Provide the [X, Y] coordinate of the cell's center where the given text is located.  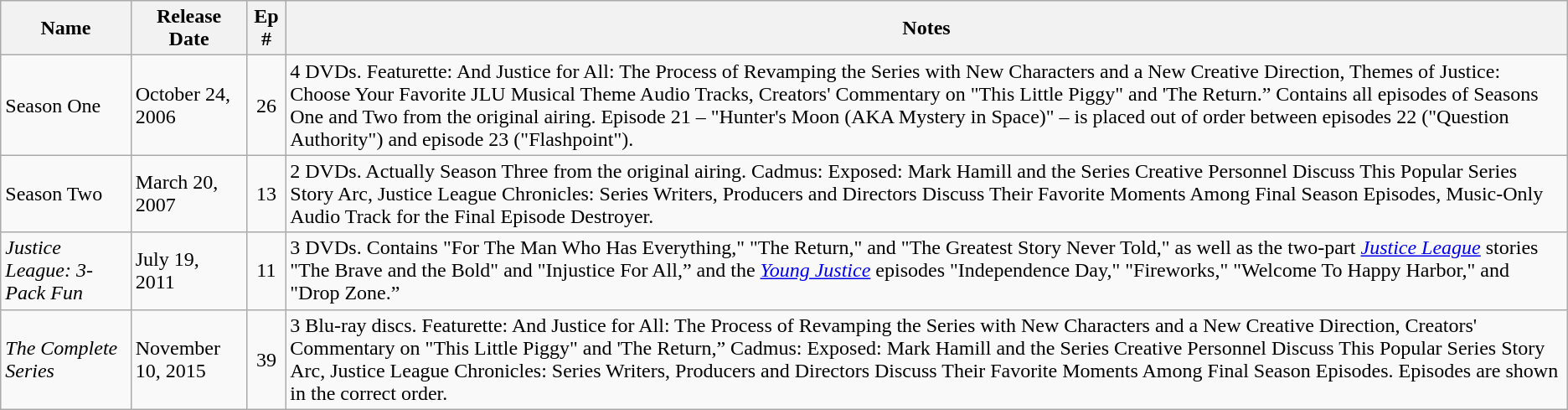
Justice League: 3-Pack Fun [65, 271]
Season One [65, 106]
Name [65, 29]
Release Date [189, 29]
13 [266, 194]
Season Two [65, 194]
Ep # [266, 29]
The Complete Series [65, 359]
November 10, 2015 [189, 359]
39 [266, 359]
11 [266, 271]
October 24, 2006 [189, 106]
March 20, 2007 [189, 194]
Notes [926, 29]
July 19, 2011 [189, 271]
26 [266, 106]
